Extract the [x, y] coordinate from the center of the cell holding the provided text.  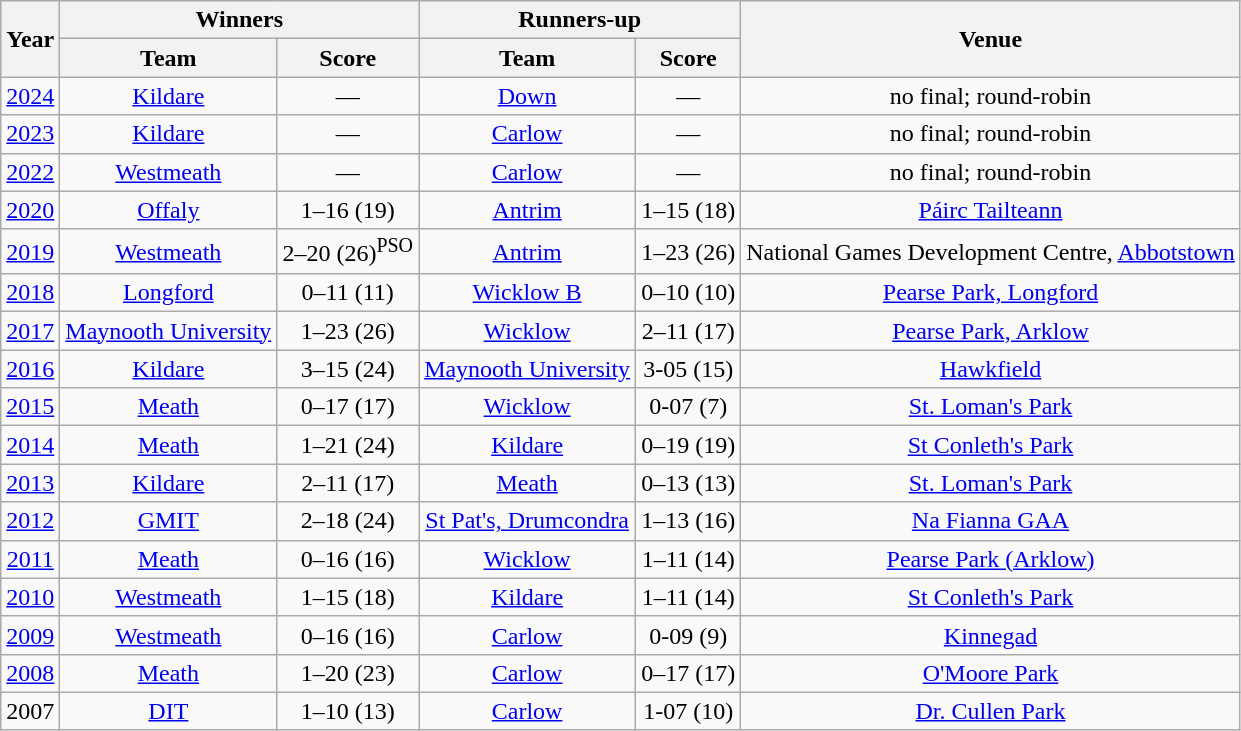
1–13 (16) [688, 521]
Hawkfield [991, 369]
2008 [30, 673]
DIT [168, 711]
2014 [30, 445]
2–20 (26)PSO [348, 252]
Year [30, 39]
2012 [30, 521]
Dr. Cullen Park [991, 711]
Pearse Park (Arklow) [991, 559]
Na Fianna GAA [991, 521]
1-07 (10) [688, 711]
0-07 (7) [688, 407]
2019 [30, 252]
0–19 (19) [688, 445]
1–16 (19) [348, 210]
3–15 (24) [348, 369]
0-09 (9) [688, 635]
2007 [30, 711]
2010 [30, 597]
2009 [30, 635]
2013 [30, 483]
Runners-up [580, 20]
2018 [30, 293]
2015 [30, 407]
Offaly [168, 210]
GMIT [168, 521]
Kinnegad [991, 635]
2–18 (24) [348, 521]
O'Moore Park [991, 673]
Wicklow B [528, 293]
Down [528, 96]
2011 [30, 559]
Pearse Park, Longford [991, 293]
Winners [240, 20]
National Games Development Centre, Abbotstown [991, 252]
2024 [30, 96]
0–11 (11) [348, 293]
St Pat's, Drumcondra [528, 521]
Venue [991, 39]
1–21 (24) [348, 445]
1–20 (23) [348, 673]
Páirc Tailteann [991, 210]
Longford [168, 293]
0–10 (10) [688, 293]
0–13 (13) [688, 483]
Pearse Park, Arklow [991, 331]
2017 [30, 331]
2023 [30, 134]
3-05 (15) [688, 369]
2020 [30, 210]
2016 [30, 369]
1–10 (13) [348, 711]
2022 [30, 172]
